Scan for the cell matching the given text and deliver its [X, Y] coordinate at center. 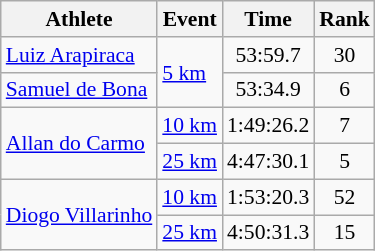
4:50:31.3 [268, 233]
1:49:26.2 [268, 126]
Luiz Arapiraca [80, 55]
5 km [190, 72]
Rank [344, 19]
Event [190, 19]
Athlete [80, 19]
52 [344, 197]
Allan do Carmo [80, 144]
6 [344, 90]
Diogo Villarinho [80, 214]
Time [268, 19]
Samuel de Bona [80, 90]
30 [344, 55]
5 [344, 162]
53:59.7 [268, 55]
15 [344, 233]
4:47:30.1 [268, 162]
7 [344, 126]
1:53:20.3 [268, 197]
53:34.9 [268, 90]
